Extract the (x, y) coordinate from the center of the cell holding the provided text.  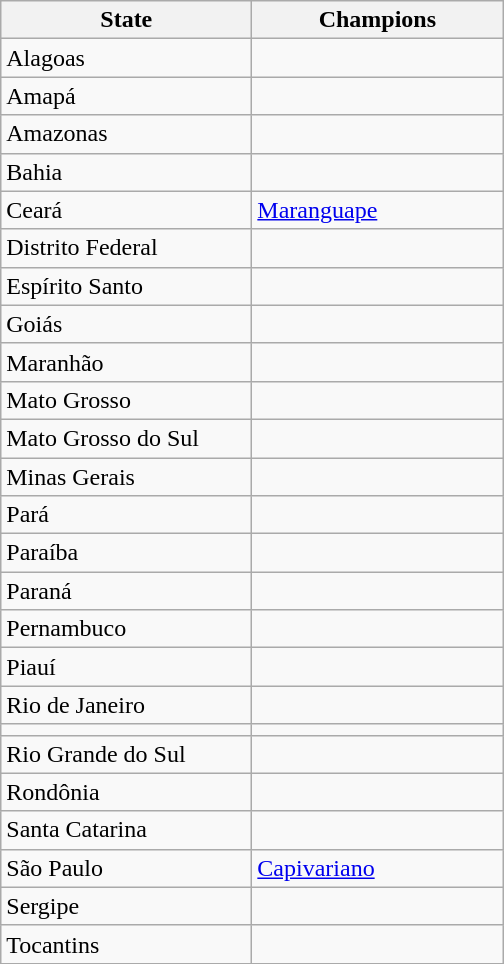
State (126, 20)
Tocantins (126, 944)
Paraíba (126, 553)
Santa Catarina (126, 830)
Alagoas (126, 58)
São Paulo (126, 868)
Goiás (126, 324)
Ceará (126, 210)
Mato Grosso do Sul (126, 438)
Pernambuco (126, 629)
Minas Gerais (126, 477)
Capivariano (378, 868)
Sergipe (126, 906)
Espírito Santo (126, 286)
Piauí (126, 667)
Amazonas (126, 134)
Paraná (126, 591)
Rio de Janeiro (126, 705)
Maranhão (126, 362)
Bahia (126, 172)
Amapá (126, 96)
Champions (378, 20)
Rondônia (126, 792)
Rio Grande do Sul (126, 754)
Pará (126, 515)
Maranguape (378, 210)
Distrito Federal (126, 248)
Mato Grosso (126, 400)
